Capture the cell that displays the provided text and extract its [X, Y] central coordinate. 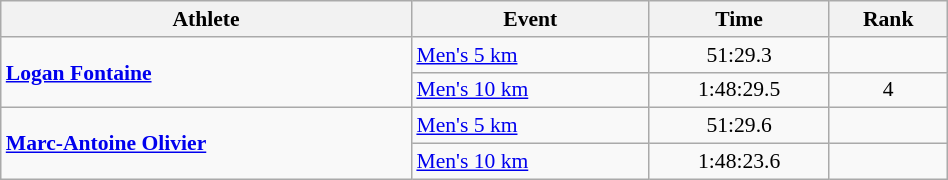
Rank [888, 19]
Event [530, 19]
1:48:23.6 [739, 162]
Marc-Antoine Olivier [206, 144]
Athlete [206, 19]
4 [888, 90]
Logan Fontaine [206, 72]
Time [739, 19]
51:29.3 [739, 55]
51:29.6 [739, 126]
1:48:29.5 [739, 90]
